Identify which cell holds the provided text, then report its [x, y] central coordinate. 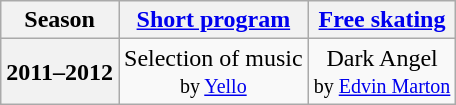
Dark Angel by Edvin Marton [382, 72]
Short program [213, 20]
Season [60, 20]
Free skating [382, 20]
Selection of music by Yello [213, 72]
2011–2012 [60, 72]
